Output the (x, y) coordinate of the center of the cell containing the given text.  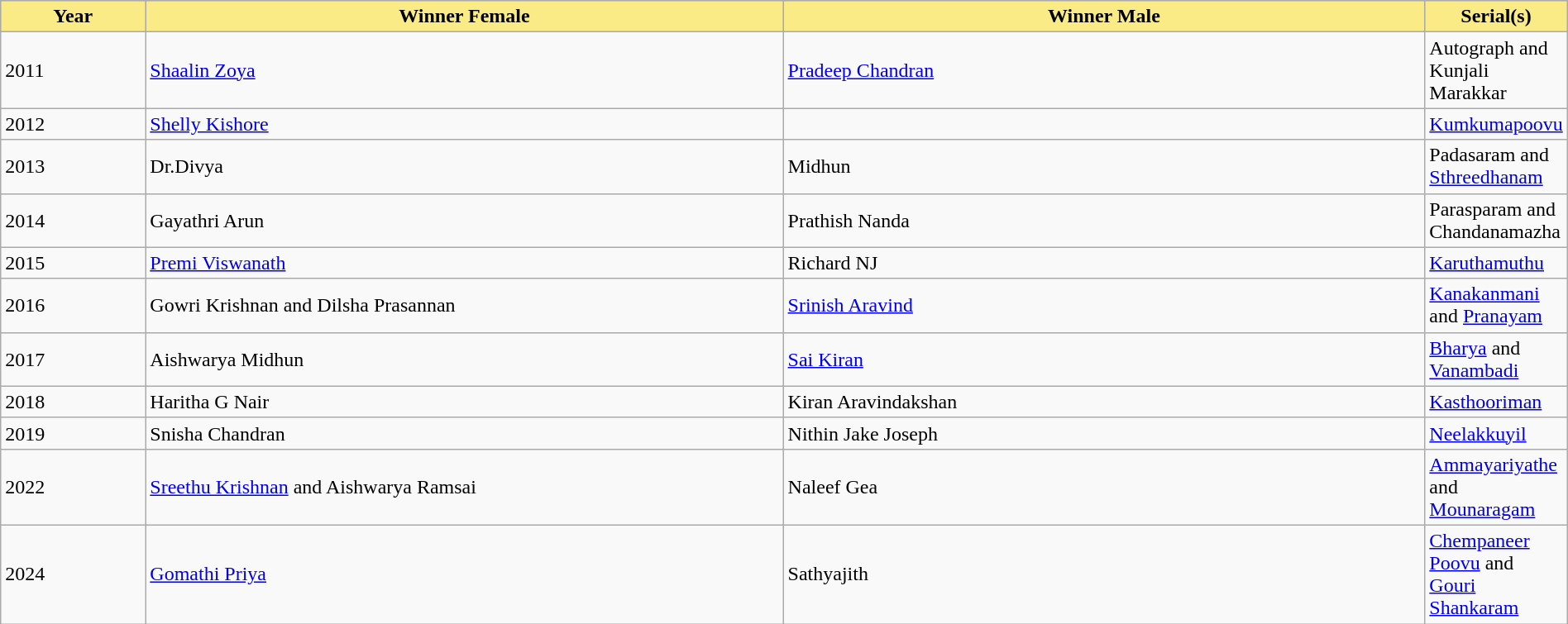
Gayathri Arun (465, 220)
2013 (73, 167)
Parasparam and Chandanamazha (1496, 220)
Kanakanmani and Pranayam (1496, 306)
Kasthooriman (1496, 402)
Winner Female (465, 17)
Pradeep Chandran (1104, 70)
2019 (73, 433)
Autograph and Kunjali Marakkar (1496, 70)
Neelakkuyil (1496, 433)
2017 (73, 359)
Naleef Gea (1104, 487)
Sathyajith (1104, 574)
Prathish Nanda (1104, 220)
Richard NJ (1104, 263)
Nithin Jake Joseph (1104, 433)
Midhun (1104, 167)
Ammayariyathe and Mounaragam (1496, 487)
Shaalin Zoya (465, 70)
2014 (73, 220)
Sai Kiran (1104, 359)
Snisha Chandran (465, 433)
Kiran Aravindakshan (1104, 402)
Shelly Kishore (465, 124)
Kumkumapoovu (1496, 124)
Sreethu Krishnan and Aishwarya Ramsai (465, 487)
Year (73, 17)
Dr.Divya (465, 167)
2012 (73, 124)
Gowri Krishnan and Dilsha Prasannan (465, 306)
Serial(s) (1496, 17)
Premi Viswanath (465, 263)
2016 (73, 306)
Bharya and Vanambadi (1496, 359)
2011 (73, 70)
Srinish Aravind (1104, 306)
Padasaram and Sthreedhanam (1496, 167)
2015 (73, 263)
2018 (73, 402)
Gomathi Priya (465, 574)
Karuthamuthu (1496, 263)
Chempaneer Poovu and Gouri Shankaram (1496, 574)
Haritha G Nair (465, 402)
Winner Male (1104, 17)
2024 (73, 574)
2022 (73, 487)
Aishwarya Midhun (465, 359)
